Find where the given text appears and provide that cell's center as (X, Y) coordinate. 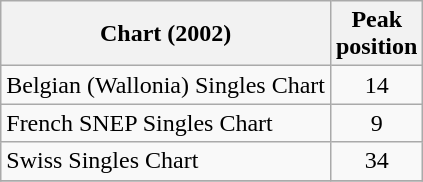
34 (376, 161)
9 (376, 123)
Peakposition (376, 34)
Swiss Singles Chart (166, 161)
Chart (2002) (166, 34)
French SNEP Singles Chart (166, 123)
Belgian (Wallonia) Singles Chart (166, 85)
14 (376, 85)
